Locate the cell with the specified text and output its [x, y] center coordinate. 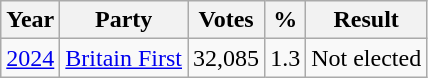
1.3 [286, 58]
2024 [30, 58]
Not elected [366, 58]
Votes [226, 20]
Year [30, 20]
% [286, 20]
32,085 [226, 58]
Britain First [124, 58]
Result [366, 20]
Party [124, 20]
